Locate the cell with the specified text and output its [x, y] center coordinate. 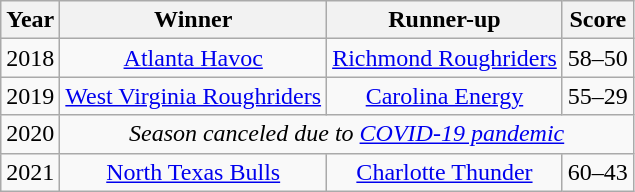
Year [30, 20]
Richmond Roughriders [445, 58]
North Texas Bulls [194, 172]
58–50 [598, 58]
60–43 [598, 172]
Season canceled due to COVID-19 pandemic [347, 134]
Winner [194, 20]
Runner-up [445, 20]
Score [598, 20]
55–29 [598, 96]
2021 [30, 172]
Atlanta Havoc [194, 58]
2020 [30, 134]
Carolina Energy [445, 96]
Charlotte Thunder [445, 172]
2019 [30, 96]
West Virginia Roughriders [194, 96]
2018 [30, 58]
